Return (x, y) of the center of cell containing provided text 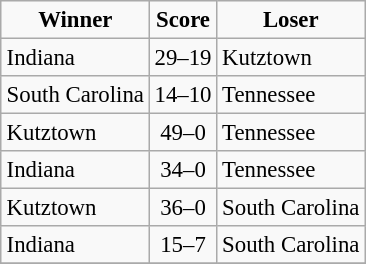
29–19 (183, 57)
34–0 (183, 170)
36–0 (183, 208)
Score (183, 20)
Winner (75, 20)
14–10 (183, 95)
15–7 (183, 245)
Loser (291, 20)
49–0 (183, 133)
